From the cell containing the given text, extract its center point as [X, Y] coordinate. 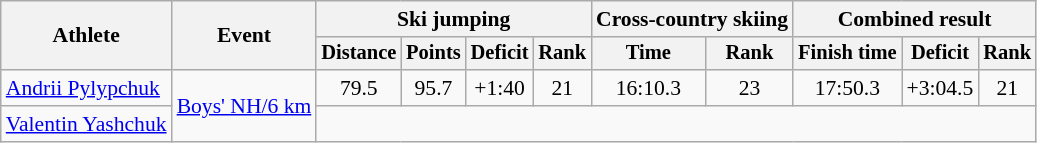
16:10.3 [648, 88]
Andrii Pylypchuk [86, 88]
79.5 [358, 88]
Distance [358, 54]
Cross-country skiing [692, 19]
Ski jumping [454, 19]
Event [244, 36]
+3:04.5 [940, 88]
Combined result [914, 19]
17:50.3 [847, 88]
23 [750, 88]
Points [433, 54]
Boys' NH/6 km [244, 106]
+1:40 [500, 88]
95.7 [433, 88]
Valentin Yashchuk [86, 124]
Finish time [847, 54]
Time [648, 54]
Athlete [86, 36]
